Pinpoint the cell where the given text exists, returning its [X, Y] midpoint coordinate. 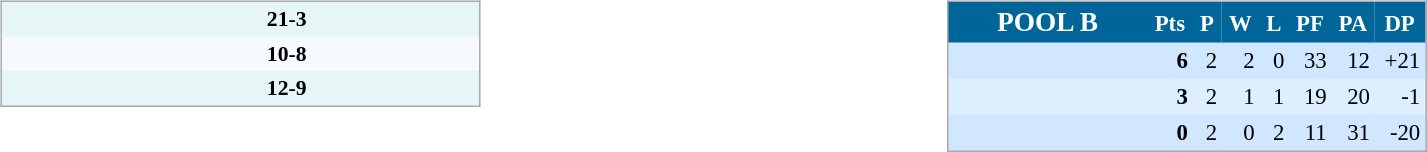
L [1274, 22]
-20 [1400, 132]
POOL B [1047, 22]
31 [1352, 132]
33 [1310, 60]
21-3 [286, 18]
11 [1310, 132]
+21 [1400, 60]
PF [1310, 22]
W [1240, 22]
P [1206, 22]
DP [1400, 22]
12-9 [286, 88]
-1 [1400, 96]
6 [1170, 60]
20 [1352, 96]
3 [1170, 96]
PA [1352, 22]
Pts [1170, 22]
12 [1352, 60]
10-8 [286, 53]
19 [1310, 96]
